Return the (x, y) coordinate for the center point of the cell that contains the specified text.  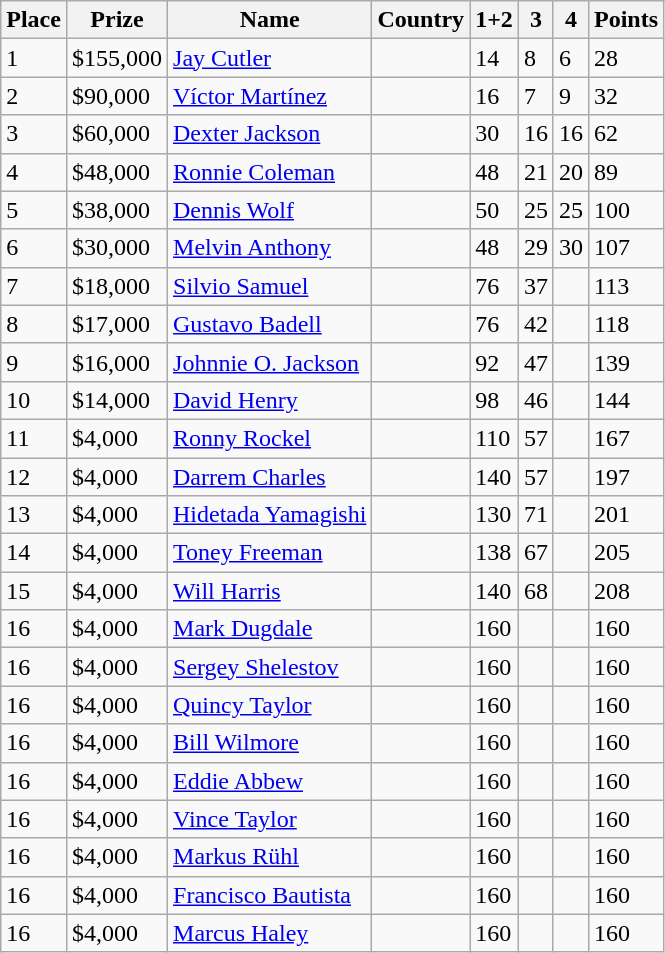
$18,000 (116, 286)
Sergey Shelestov (270, 667)
Hidetada Yamagishi (270, 515)
Name (270, 20)
Will Harris (270, 591)
47 (536, 362)
Prize (116, 20)
92 (494, 362)
100 (626, 210)
Eddie Abbew (270, 781)
Gustavo Badell (270, 324)
107 (626, 248)
Johnnie O. Jackson (270, 362)
37 (536, 286)
1 (34, 58)
89 (626, 172)
Víctor Martínez (270, 96)
Dennis Wolf (270, 210)
11 (34, 438)
Toney Freeman (270, 553)
Quincy Taylor (270, 705)
15 (34, 591)
144 (626, 400)
Marcus Haley (270, 933)
138 (494, 553)
Darrem Charles (270, 477)
Francisco Bautista (270, 895)
130 (494, 515)
5 (34, 210)
113 (626, 286)
68 (536, 591)
29 (536, 248)
Silvio Samuel (270, 286)
$14,000 (116, 400)
62 (626, 134)
Jay Cutler (270, 58)
205 (626, 553)
110 (494, 438)
Melvin Anthony (270, 248)
10 (34, 400)
167 (626, 438)
67 (536, 553)
$90,000 (116, 96)
50 (494, 210)
Vince Taylor (270, 819)
Markus Rühl (270, 857)
21 (536, 172)
Dexter Jackson (270, 134)
2 (34, 96)
46 (536, 400)
118 (626, 324)
$17,000 (116, 324)
Country (421, 20)
Bill Wilmore (270, 743)
208 (626, 591)
20 (570, 172)
$30,000 (116, 248)
Ronny Rockel (270, 438)
139 (626, 362)
71 (536, 515)
$16,000 (116, 362)
197 (626, 477)
Place (34, 20)
28 (626, 58)
$60,000 (116, 134)
$155,000 (116, 58)
1+2 (494, 20)
Ronnie Coleman (270, 172)
$48,000 (116, 172)
David Henry (270, 400)
Points (626, 20)
$38,000 (116, 210)
13 (34, 515)
12 (34, 477)
201 (626, 515)
32 (626, 96)
98 (494, 400)
42 (536, 324)
Mark Dugdale (270, 629)
